Identify which cell holds the provided text, then report its (x, y) central coordinate. 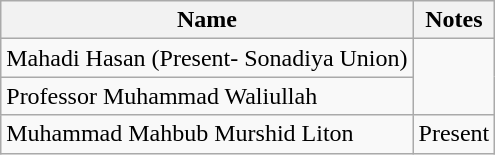
Name (207, 20)
Professor Muhammad Waliullah (207, 96)
Mahadi Hasan (Present- Sonadiya Union) (207, 58)
Muhammad Mahbub Murshid Liton (207, 134)
Notes (454, 20)
Present (454, 134)
